Output the [X, Y] coordinate of the center of the cell containing the given text.  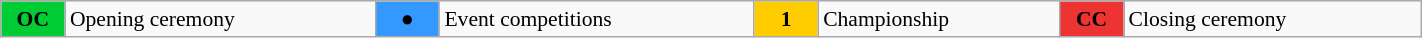
● [407, 19]
CC [1091, 19]
OC [33, 19]
Event competitions [596, 19]
Closing ceremony [1273, 19]
Championship [938, 19]
1 [786, 19]
Opening ceremony [220, 19]
